For the text-containing cell, return its midpoint in (x, y) coordinate format. 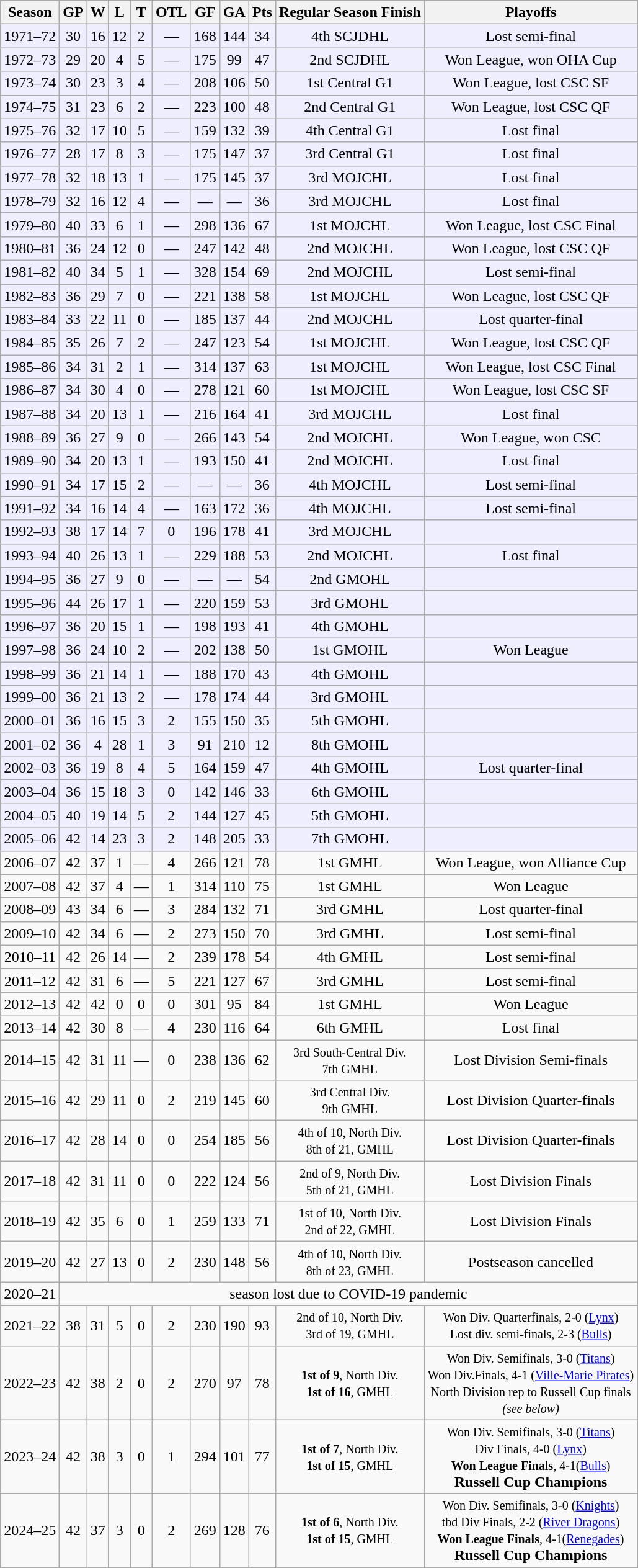
133 (234, 1221)
2006–07 (30, 862)
222 (205, 1181)
T (141, 12)
1988–89 (30, 437)
147 (234, 154)
273 (205, 933)
4th of 10, North Div.8th of 21, GMHL (350, 1140)
123 (234, 343)
Won Div. Semifinals, 3-0 (Titans)Won Div.Finals, 4-1 (Ville-Marie Pirates)North Division rep to Russell Cup finals(see below) (531, 1382)
22 (98, 320)
2007–08 (30, 886)
2nd SCJDHL (350, 60)
205 (234, 839)
2008–09 (30, 910)
Pts (262, 12)
198 (205, 626)
97 (234, 1382)
146 (234, 792)
1985–86 (30, 367)
229 (205, 555)
1982–83 (30, 296)
210 (234, 745)
301 (205, 1004)
season lost due to COVID-19 pandemic (348, 1294)
219 (205, 1101)
2nd of 10, North Div.3rd of 19, GMHL (350, 1325)
2001–02 (30, 745)
2nd of 9, North Div.5th of 21, GMHL (350, 1181)
101 (234, 1457)
62 (262, 1060)
1989–90 (30, 461)
2nd GMOHL (350, 579)
1999–00 (30, 697)
2011–12 (30, 980)
Postseason cancelled (531, 1262)
208 (205, 83)
1980–81 (30, 248)
2003–04 (30, 792)
1st of 7, North Div.1st of 15, GMHL (350, 1457)
143 (234, 437)
174 (234, 697)
2004–05 (30, 815)
77 (262, 1457)
3rd Central G1 (350, 154)
2019–20 (30, 1262)
284 (205, 910)
Playoffs (531, 12)
1974–75 (30, 107)
2017–18 (30, 1181)
GP (73, 12)
W (98, 12)
1990–91 (30, 485)
238 (205, 1060)
2010–11 (30, 957)
Won Div. Semifinals, 3-0 (Knights)tbd Div Finals, 2-2 (River Dragons)Won League Finals, 4-1(Renegades)Russell Cup Champions (531, 1530)
64 (262, 1028)
95 (234, 1004)
278 (205, 390)
91 (205, 745)
259 (205, 1221)
2021–22 (30, 1325)
294 (205, 1457)
2016–17 (30, 1140)
GF (205, 12)
202 (205, 650)
Regular Season Finish (350, 12)
69 (262, 272)
2024–25 (30, 1530)
168 (205, 36)
84 (262, 1004)
1997–98 (30, 650)
Lost Division Semi-finals (531, 1060)
2022–23 (30, 1382)
4th GMHL (350, 957)
2009–10 (30, 933)
1971–72 (30, 36)
Won League, won OHA Cup (531, 60)
269 (205, 1530)
1st GMOHL (350, 650)
L (119, 12)
1976–77 (30, 154)
1995–96 (30, 603)
75 (262, 886)
76 (262, 1530)
172 (234, 508)
3rd Central Div.9th GMHL (350, 1101)
39 (262, 130)
63 (262, 367)
6th GMHL (350, 1028)
1st of 9, North Div.1st of 16, GMHL (350, 1382)
1975–76 (30, 130)
1983–84 (30, 320)
1977–78 (30, 177)
7th GMOHL (350, 839)
154 (234, 272)
298 (205, 225)
110 (234, 886)
270 (205, 1382)
99 (234, 60)
1986–87 (30, 390)
Won League, won CSC (531, 437)
2012–13 (30, 1004)
1984–85 (30, 343)
190 (234, 1325)
239 (205, 957)
1994–95 (30, 579)
106 (234, 83)
Won Div. Semifinals, 3-0 (Titans)Div Finals, 4-0 (Lynx)Won League Finals, 4-1(Bulls)Russell Cup Champions (531, 1457)
100 (234, 107)
6th GMOHL (350, 792)
1st of 6, North Div.1st of 15, GMHL (350, 1530)
1987–88 (30, 414)
1981–82 (30, 272)
1992–93 (30, 532)
4th Central G1 (350, 130)
196 (205, 532)
45 (262, 815)
2005–06 (30, 839)
1973–74 (30, 83)
2nd Central G1 (350, 107)
163 (205, 508)
2020–21 (30, 1294)
Season (30, 12)
216 (205, 414)
328 (205, 272)
1972–73 (30, 60)
GA (234, 12)
124 (234, 1181)
1996–97 (30, 626)
1991–92 (30, 508)
2013–14 (30, 1028)
2015–16 (30, 1101)
1993–94 (30, 555)
170 (234, 673)
4th SCJDHL (350, 36)
2018–19 (30, 1221)
Won League, won Alliance Cup (531, 862)
116 (234, 1028)
4th of 10, North Div.8th of 23, GMHL (350, 1262)
155 (205, 721)
128 (234, 1530)
220 (205, 603)
70 (262, 933)
OTL (171, 12)
58 (262, 296)
2000–01 (30, 721)
1979–80 (30, 225)
1st of 10, North Div.2nd of 22, GMHL (350, 1221)
3rd South-Central Div.7th GMHL (350, 1060)
223 (205, 107)
254 (205, 1140)
1978–79 (30, 201)
2014–15 (30, 1060)
1st Central G1 (350, 83)
93 (262, 1325)
Won Div. Quarterfinals, 2-0 (Lynx)Lost div. semi-finals, 2-3 (Bulls) (531, 1325)
2002–03 (30, 768)
1998–99 (30, 673)
8th GMOHL (350, 745)
2023–24 (30, 1457)
